Find where the given text appears and provide that cell's center as (X, Y) coordinate. 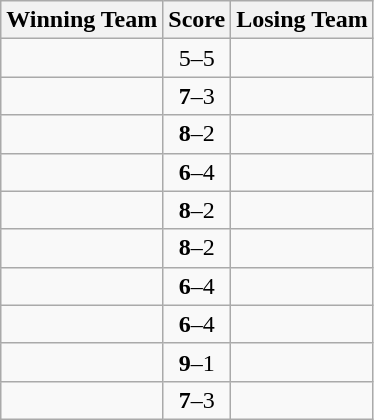
9–1 (197, 362)
5–5 (197, 58)
Losing Team (302, 20)
Score (197, 20)
Winning Team (82, 20)
